Extract the [x, y] coordinate from the center of the cell holding the provided text.  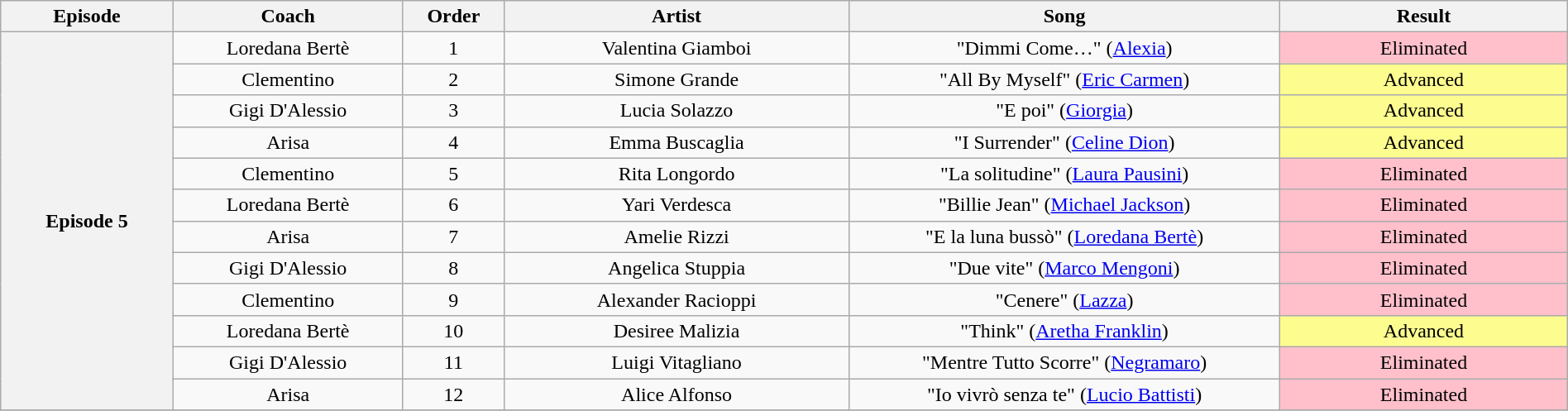
Desiree Malizia [676, 331]
"E poi" (Giorgia) [1065, 111]
12 [453, 394]
4 [453, 142]
1 [453, 48]
"Billie Jean" (Michael Jackson) [1065, 205]
"La solitudine" (Laura Pausini) [1065, 174]
6 [453, 205]
3 [453, 111]
Artist [676, 17]
Luigi Vitagliano [676, 362]
Episode 5 [87, 222]
"All By Myself" (Eric Carmen) [1065, 79]
8 [453, 268]
"E la luna bussò" (Loredana Bertè) [1065, 237]
"Dimmi Come…" (Alexia) [1065, 48]
Angelica Stuppia [676, 268]
Coach [288, 17]
Song [1065, 17]
Valentina Giamboi [676, 48]
Alexander Racioppi [676, 299]
Rita Longordo [676, 174]
Emma Buscaglia [676, 142]
2 [453, 79]
9 [453, 299]
"Cenere" (Lazza) [1065, 299]
10 [453, 331]
Amelie Rizzi [676, 237]
"I Surrender" (Celine Dion) [1065, 142]
11 [453, 362]
Yari Verdesca [676, 205]
"Think" (Aretha Franklin) [1065, 331]
Result [1424, 17]
"Io vivrò senza te" (Lucio Battisti) [1065, 394]
Alice Alfonso [676, 394]
7 [453, 237]
"Due vite" (Marco Mengoni) [1065, 268]
"Mentre Tutto Scorre" (Negramaro) [1065, 362]
Order [453, 17]
Episode [87, 17]
Lucia Solazzo [676, 111]
Simone Grande [676, 79]
5 [453, 174]
